From the cell containing the given text, extract its center point as (x, y) coordinate. 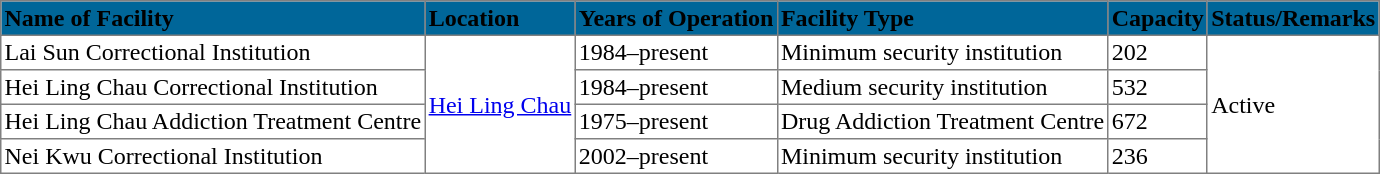
2002–present (676, 156)
672 (1158, 121)
1975–present (676, 121)
Hei Ling Chau Addiction Treatment Centre (213, 121)
Name of Facility (213, 18)
202 (1158, 52)
Facility Type (942, 18)
Capacity (1158, 18)
Medium security institution (942, 87)
Hei Ling Chau (500, 104)
Location (500, 18)
Nei Kwu Correctional Institution (213, 156)
532 (1158, 87)
Years of Operation (676, 18)
Hei Ling Chau Correctional Institution (213, 87)
Active (1293, 104)
Status/Remarks (1293, 18)
Drug Addiction Treatment Centre (942, 121)
Lai Sun Correctional Institution (213, 52)
236 (1158, 156)
